Locate the cell with the specified text and output its (X, Y) center coordinate. 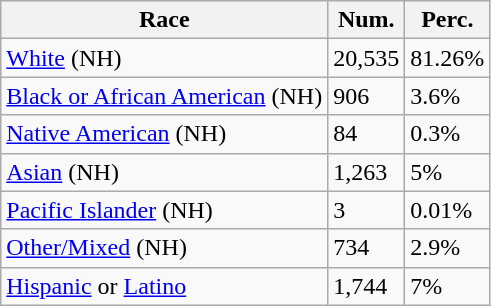
20,535 (366, 58)
906 (366, 96)
2.9% (448, 248)
Black or African American (NH) (164, 96)
3 (366, 210)
7% (448, 286)
Hispanic or Latino (164, 286)
Pacific Islander (NH) (164, 210)
5% (448, 172)
Asian (NH) (164, 172)
0.01% (448, 210)
White (NH) (164, 58)
1,263 (366, 172)
3.6% (448, 96)
84 (366, 134)
Race (164, 20)
81.26% (448, 58)
Other/Mixed (NH) (164, 248)
734 (366, 248)
0.3% (448, 134)
Native American (NH) (164, 134)
1,744 (366, 286)
Num. (366, 20)
Perc. (448, 20)
